From the cell containing the given text, extract its center point as [x, y] coordinate. 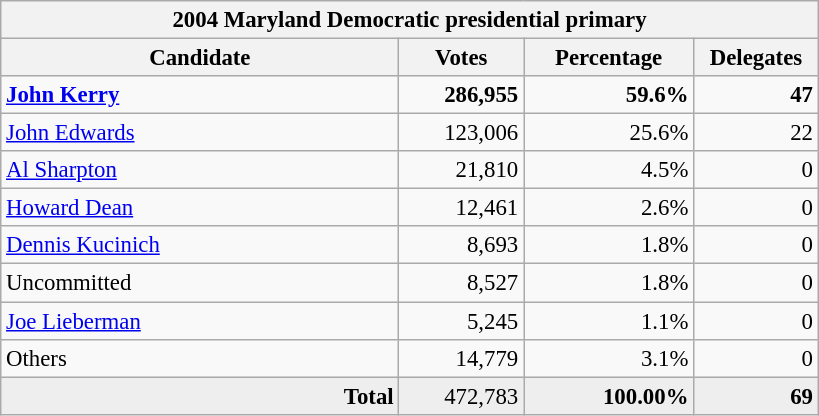
2.6% [609, 208]
Percentage [609, 58]
John Edwards [200, 133]
2004 Maryland Democratic presidential primary [410, 20]
59.6% [609, 95]
Joe Lieberman [200, 321]
25.6% [609, 133]
8,693 [462, 245]
Dennis Kucinich [200, 245]
Delegates [756, 58]
1.1% [609, 321]
Al Sharpton [200, 170]
8,527 [462, 283]
Candidate [200, 58]
69 [756, 396]
Others [200, 358]
286,955 [462, 95]
472,783 [462, 396]
4.5% [609, 170]
12,461 [462, 208]
Howard Dean [200, 208]
John Kerry [200, 95]
14,779 [462, 358]
Total [200, 396]
Votes [462, 58]
100.00% [609, 396]
Uncommitted [200, 283]
3.1% [609, 358]
21,810 [462, 170]
22 [756, 133]
123,006 [462, 133]
47 [756, 95]
5,245 [462, 321]
